Return (x, y) of the center of cell containing provided text 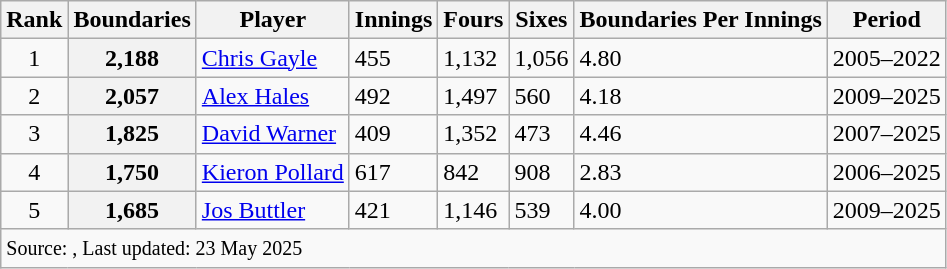
Source: , Last updated: 23 May 2025 (474, 248)
4.18 (700, 96)
409 (393, 134)
1,750 (132, 172)
Fours (474, 20)
4.00 (700, 210)
4.80 (700, 58)
2.83 (700, 172)
Chris Gayle (272, 58)
1,056 (542, 58)
560 (542, 96)
Boundaries (132, 20)
Boundaries Per Innings (700, 20)
617 (393, 172)
908 (542, 172)
455 (393, 58)
2 (34, 96)
1,685 (132, 210)
1,825 (132, 134)
492 (393, 96)
5 (34, 210)
Period (886, 20)
Player (272, 20)
473 (542, 134)
3 (34, 134)
4.46 (700, 134)
Jos Buttler (272, 210)
421 (393, 210)
842 (474, 172)
Sixes (542, 20)
1,146 (474, 210)
539 (542, 210)
Innings (393, 20)
2,188 (132, 58)
4 (34, 172)
2005–2022 (886, 58)
2,057 (132, 96)
1 (34, 58)
Rank (34, 20)
David Warner (272, 134)
2007–2025 (886, 134)
1,497 (474, 96)
Kieron Pollard (272, 172)
2006–2025 (886, 172)
1,352 (474, 134)
Alex Hales (272, 96)
1,132 (474, 58)
